Output the (X, Y) coordinate of the center of the cell containing the given text.  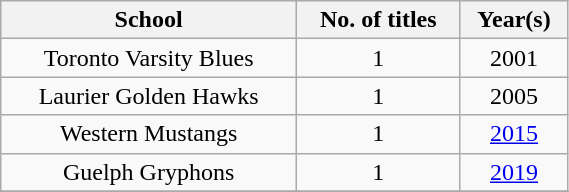
2019 (514, 172)
2001 (514, 58)
Western Mustangs (149, 134)
School (149, 20)
2005 (514, 96)
Year(s) (514, 20)
No. of titles (378, 20)
Laurier Golden Hawks (149, 96)
Toronto Varsity Blues (149, 58)
2015 (514, 134)
Guelph Gryphons (149, 172)
